Detect which cell encompasses the target text, then output its [X, Y] center coordinate. 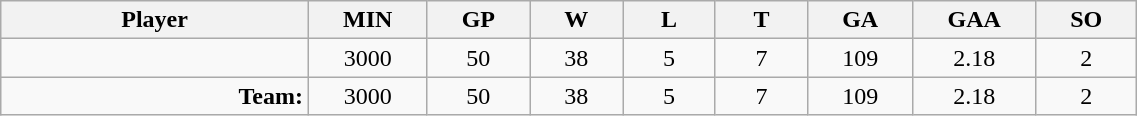
Team: [155, 96]
MIN [368, 20]
W [576, 20]
T [761, 20]
GAA [974, 20]
L [669, 20]
SO [1086, 20]
GA [860, 20]
Player [155, 20]
GP [478, 20]
